Find where the given text appears and provide that cell's center as (X, Y) coordinate. 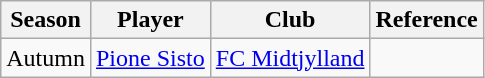
Club (290, 20)
Pione Sisto (150, 58)
Autumn (46, 58)
Reference (426, 20)
Player (150, 20)
Season (46, 20)
FC Midtjylland (290, 58)
